Determine the [x, y] coordinate at the center of the cell enclosing the given text.  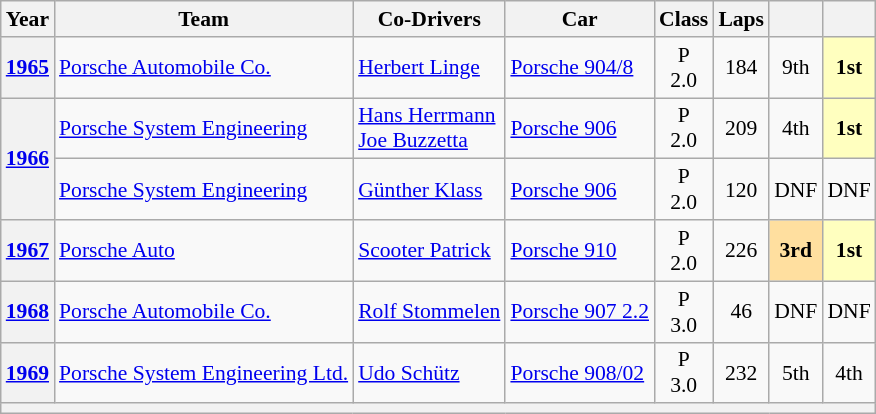
209 [741, 128]
Rolf Stommelen [429, 312]
46 [741, 312]
Günther Klass [429, 190]
Hans Herrmann Joe Buzzetta [429, 128]
5th [796, 372]
Porsche 908/02 [580, 372]
1969 [28, 372]
Scooter Patrick [429, 250]
Team [204, 19]
Porsche Auto [204, 250]
Porsche System Engineering Ltd. [204, 372]
Herbert Linge [429, 68]
Porsche 904/8 [580, 68]
1967 [28, 250]
1966 [28, 159]
Co-Drivers [429, 19]
Year [28, 19]
Udo Schütz [429, 372]
120 [741, 190]
226 [741, 250]
Class [684, 19]
184 [741, 68]
1968 [28, 312]
Porsche 910 [580, 250]
9th [796, 68]
Laps [741, 19]
1965 [28, 68]
Car [580, 19]
Porsche 907 2.2 [580, 312]
3rd [796, 250]
232 [741, 372]
